From the cell containing the given text, extract its center point as (x, y) coordinate. 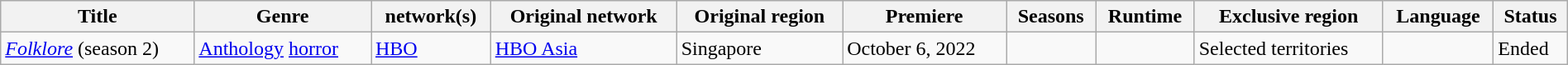
network(s) (430, 17)
Title (98, 17)
Seasons (1050, 17)
Anthology horror (283, 48)
Original network (584, 17)
Exclusive region (1288, 17)
Runtime (1145, 17)
Genre (283, 17)
Language (1438, 17)
Singapore (759, 48)
HBO Asia (584, 48)
Selected territories (1288, 48)
HBO (430, 48)
Ended (1530, 48)
Premiere (925, 17)
Status (1530, 17)
October 6, 2022 (925, 48)
Original region (759, 17)
Folklore (season 2) (98, 48)
